Provide the (X, Y) coordinate of the cell's center where the given text is located.  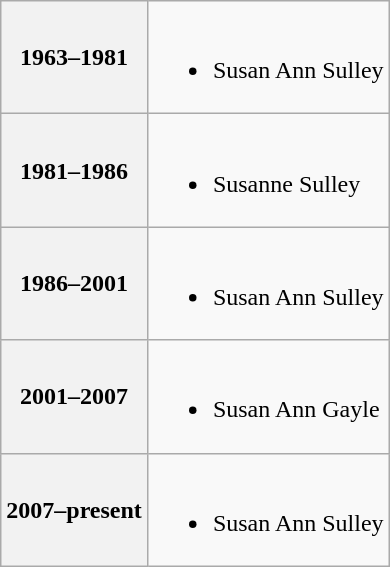
Susanne Sulley (268, 170)
Susan Ann Gayle (268, 396)
1963–1981 (74, 58)
2007–present (74, 510)
1981–1986 (74, 170)
2001–2007 (74, 396)
1986–2001 (74, 284)
